Pinpoint the cell where the given text exists, returning its (x, y) midpoint coordinate. 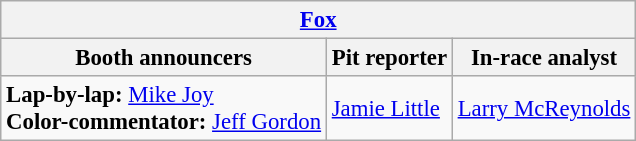
Fox (318, 20)
Booth announcers (164, 58)
Larry McReynolds (544, 108)
Pit reporter (389, 58)
In-race analyst (544, 58)
Jamie Little (389, 108)
Lap-by-lap: Mike JoyColor-commentator: Jeff Gordon (164, 108)
